Return [X, Y] of the center of cell containing provided text 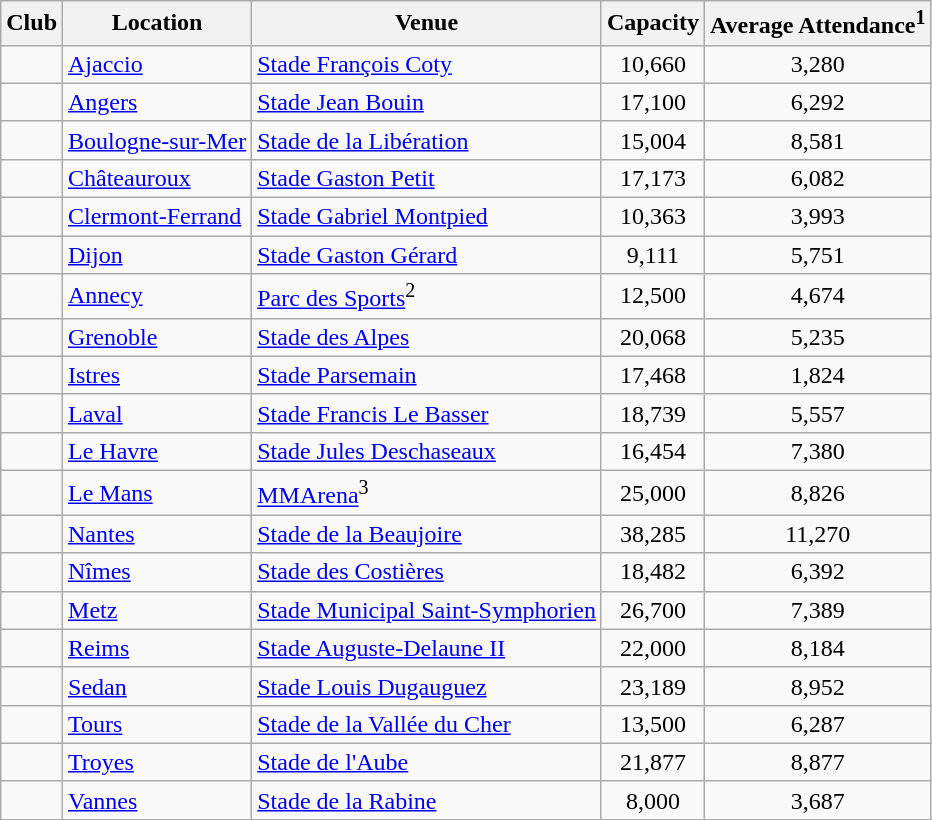
Dijon [158, 255]
Annecy [158, 296]
Stade de l'Aube [427, 762]
Average Attendance1 [818, 24]
13,500 [652, 724]
Capacity [652, 24]
Istres [158, 375]
26,700 [652, 610]
Nîmes [158, 572]
11,270 [818, 534]
10,363 [652, 217]
Location [158, 24]
Troyes [158, 762]
5,751 [818, 255]
Nantes [158, 534]
Le Mans [158, 492]
6,392 [818, 572]
16,454 [652, 451]
Reims [158, 648]
Stade de la Libération [427, 140]
Stade Auguste-Delaune II [427, 648]
Stade Francis Le Basser [427, 413]
4,674 [818, 296]
Venue [427, 24]
12,500 [652, 296]
8,952 [818, 686]
22,000 [652, 648]
Stade François Coty [427, 64]
Stade de la Vallée du Cher [427, 724]
8,877 [818, 762]
5,557 [818, 413]
21,877 [652, 762]
Boulogne-sur-Mer [158, 140]
Laval [158, 413]
Stade de la Beaujoire [427, 534]
3,687 [818, 800]
Stade Gaston Petit [427, 178]
25,000 [652, 492]
20,068 [652, 337]
Ajaccio [158, 64]
Metz [158, 610]
Vannes [158, 800]
Clermont-Ferrand [158, 217]
8,826 [818, 492]
7,389 [818, 610]
6,082 [818, 178]
8,184 [818, 648]
Stade Louis Dugauguez [427, 686]
15,004 [652, 140]
10,660 [652, 64]
8,581 [818, 140]
18,739 [652, 413]
1,824 [818, 375]
Châteauroux [158, 178]
Stade Gaston Gérard [427, 255]
Stade Jules Deschaseaux [427, 451]
Stade Parsemain [427, 375]
3,280 [818, 64]
Stade des Alpes [427, 337]
Parc des Sports2 [427, 296]
3,993 [818, 217]
Le Havre [158, 451]
Angers [158, 102]
6,287 [818, 724]
Tours [158, 724]
7,380 [818, 451]
MMArena3 [427, 492]
18,482 [652, 572]
6,292 [818, 102]
38,285 [652, 534]
Stade de la Rabine [427, 800]
Sedan [158, 686]
17,173 [652, 178]
Grenoble [158, 337]
Stade Gabriel Montpied [427, 217]
Stade Jean Bouin [427, 102]
8,000 [652, 800]
Stade des Costières [427, 572]
Stade Municipal Saint-Symphorien [427, 610]
23,189 [652, 686]
9,111 [652, 255]
Club [32, 24]
5,235 [818, 337]
17,468 [652, 375]
17,100 [652, 102]
